Locate the cell with the specified text and output its (x, y) center coordinate. 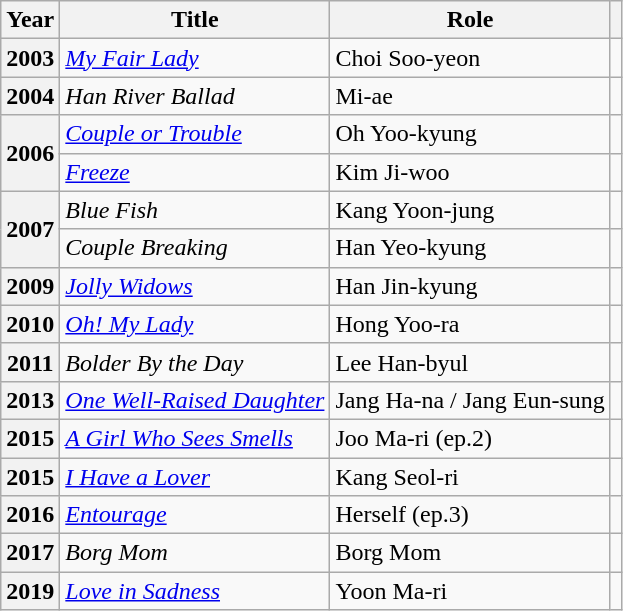
Lee Han-byul (470, 362)
2004 (30, 96)
Kang Yoon-jung (470, 210)
2009 (30, 286)
2013 (30, 400)
Oh! My Lady (195, 324)
Jang Ha-na / Jang Eun-sung (470, 400)
Bolder By the Day (195, 362)
2006 (30, 153)
2017 (30, 553)
2010 (30, 324)
2011 (30, 362)
Love in Sadness (195, 591)
Blue Fish (195, 210)
Han Yeo-kyung (470, 248)
One Well-Raised Daughter (195, 400)
Entourage (195, 515)
2016 (30, 515)
Role (470, 20)
Joo Ma-ri (ep.2) (470, 438)
Kang Seol-ri (470, 477)
My Fair Lady (195, 58)
Jolly Widows (195, 286)
Yoon Ma-ri (470, 591)
I Have a Lover (195, 477)
A Girl Who Sees Smells (195, 438)
Mi-ae (470, 96)
2019 (30, 591)
Hong Yoo-ra (470, 324)
Han Jin-kyung (470, 286)
Han River Ballad (195, 96)
Couple or Trouble (195, 134)
Kim Ji-woo (470, 172)
2007 (30, 229)
Freeze (195, 172)
Year (30, 20)
Oh Yoo-kyung (470, 134)
Choi Soo-yeon (470, 58)
Herself (ep.3) (470, 515)
Couple Breaking (195, 248)
Title (195, 20)
2003 (30, 58)
